Extract the (x, y) coordinate from the center of the cell holding the provided text.  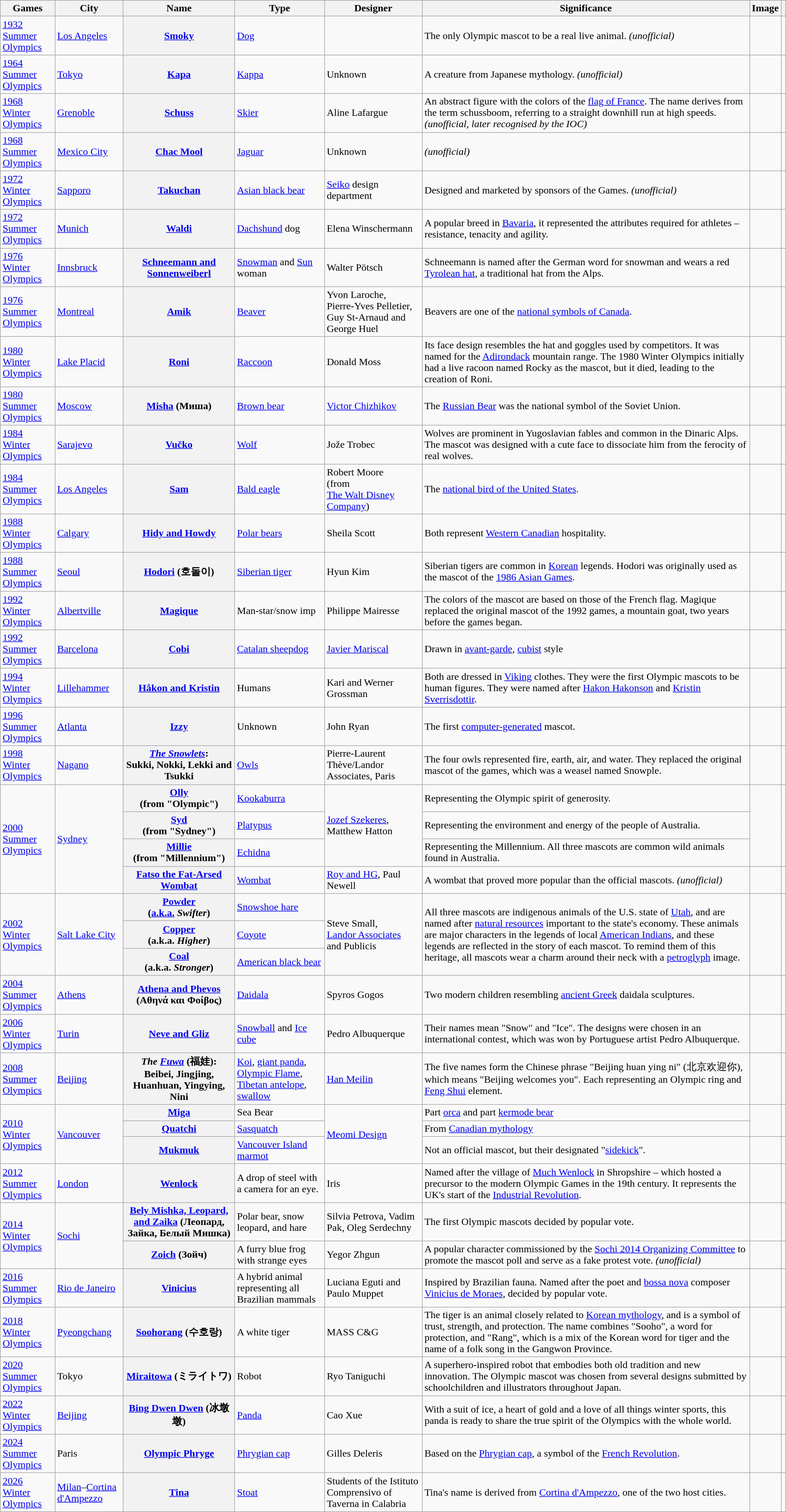
Luciana Eguti and Paulo Muppet (374, 1287)
Fatso the Fat-Arsed Wombat (179, 880)
The four owls represented fire, earth, air, and water. They replaced the original mascot of the games, which was a weasel named Snowple. (586, 765)
Vancouver (89, 1134)
Innsbruck (89, 267)
Tina's name is derived from Cortina d'Ampezzo, one of the two host cities. (586, 1492)
Quatchi (179, 1128)
A popular breed in Bavaria, it represented the attributes required for athletes – resistance, tenacity and agility. (586, 229)
Magique (179, 611)
Zoich (Зойч) (179, 1255)
A hybrid animal representing all Brazilian mammals (280, 1287)
Walter Pötsch (374, 267)
1964 Summer Olympics (28, 74)
Steve Small,Landor Associates and Publicis (374, 934)
Pyeongchang (89, 1332)
Polar bears (280, 533)
Victor Chizhikov (374, 406)
Ryo Taniguchi (374, 1376)
Elena Winschermann (374, 229)
Kappa (280, 74)
2018 Winter Olympics (28, 1332)
Designer (374, 8)
Yvon Laroche,Pierre-Yves Pelletier,Guy St-Arnaud andGeorge Huel (374, 311)
Kari and Werner Grossman (374, 688)
2016 Summer Olympics (28, 1287)
Milan–Cortina d'Ampezzo (89, 1492)
Neve and Gliz (179, 1033)
The Russian Bear was the national symbol of the Soviet Union. (586, 406)
Name (179, 8)
The first computer-generated mascot. (586, 726)
Donald Moss (374, 362)
Skier (280, 113)
Designed and marketed by sponsors of the Games. (unofficial) (586, 190)
Sam (179, 489)
1968 Summer Olympics (28, 151)
Spyros Gogos (374, 995)
1976 Winter Olympics (28, 267)
Mukmuk (179, 1150)
Sea Bear (280, 1112)
1980 Winter Olympics (28, 362)
Bely Mishka, Leopard, and Zaika (Леопард, Зайка, Белый Мишка) (179, 1222)
1988 Winter Olympics (28, 533)
Lillehammer (89, 688)
Raccoon (280, 362)
Yegor Zhgun (374, 1255)
Amik (179, 311)
Barcelona (89, 649)
Miga (179, 1112)
Tina (179, 1492)
A wombat that proved more popular than the official mascots. (unofficial) (586, 880)
Vinicius (179, 1287)
Not an official mascot, but their designated "sidekick". (586, 1150)
Waldi (179, 229)
The first Olympic mascots decided by popular vote. (586, 1222)
Syd(from "Sydney") (179, 825)
Type (280, 8)
MASS C&G (374, 1332)
Lake Placid (89, 362)
Man-star/snow imp (280, 611)
Meomi Design (374, 1134)
Dachshund dog (280, 229)
Bing Dwen Dwen (冰墩墩) (179, 1415)
Pedro Albuquerque (374, 1033)
Albertville (89, 611)
1992 Summer Olympics (28, 649)
1976 Summer Olympics (28, 311)
1972 Winter Olympics (28, 190)
Polar bear, snow leopard, and hare (280, 1222)
Platypus (280, 825)
Roni (179, 362)
Schuss (179, 113)
A furry blue frog with strange eyes (280, 1255)
A creature from Japanese mythology. (unofficial) (586, 74)
Seiko design department (374, 190)
Aline Lafargue (374, 113)
2026 Winter Olympics (28, 1492)
London (89, 1183)
Their names mean "Snow" and "Ice". The designs were chosen in an international contest, which was won by Portuguese artist Pedro Albuquerque. (586, 1033)
2010 Winter Olympics (28, 1134)
Takuchan (179, 190)
Salt Lake City (89, 934)
2004 Summer Olympics (28, 995)
2014 Winter Olympics (28, 1235)
Daidala (280, 995)
Philippe Mairesse (374, 611)
1984 Winter Olympics (28, 444)
Kapa (179, 74)
1980 Summer Olympics (28, 406)
Atlanta (89, 726)
Students of the Istituto Comprensivo of Taverna in Calabria (374, 1492)
Robert Moore(from The Walt Disney Company) (374, 489)
Catalan sheepdog (280, 649)
Cao Xue (374, 1415)
Image (765, 8)
2002 Winter Olympics (28, 934)
Sasquatch (280, 1128)
Drawn in avant-garde, cubist style (586, 649)
Snowball and Ice cube (280, 1033)
2020 Summer Olympics (28, 1376)
1994 Winter Olympics (28, 688)
Sochi (89, 1235)
The Snowlets:Sukki, Nokki, Lekki and Tsukki (179, 765)
Jože Trobec (374, 444)
Bald eagle (280, 489)
Javier Mariscal (374, 649)
Humans (280, 688)
Montreal (89, 311)
Snowshoe hare (280, 907)
Koi, giant panda, Olympic Flame, Tibetan antelope, swallow (280, 1079)
Sapporo (89, 190)
Kookaburra (280, 798)
Cobi (179, 649)
Olly (from "Olympic") (179, 798)
Coal(a.k.a. Stronger) (179, 962)
The only Olympic mascot to be a real live animal. (unofficial) (586, 36)
Based on the Phrygian cap, a symbol of the French Revolution. (586, 1454)
Vancouver Island marmot (280, 1150)
1988 Summer Olympics (28, 572)
Brown bear (280, 406)
John Ryan (374, 726)
Siberian tiger (280, 572)
The national bird of the United States. (586, 489)
Sarajevo (89, 444)
1998 Winter Olympics (28, 765)
Sydney (89, 839)
Inspired by Brazilian fauna. Named after the poet and bossa nova composer Vinicius de Moraes, decided by popular vote. (586, 1287)
Hyun Kim (374, 572)
City (89, 8)
Sheila Scott (374, 533)
Munich (89, 229)
Izzy (179, 726)
A drop of steel with a camera for an eye. (280, 1183)
2000 Summer Olympics (28, 839)
Wolf (280, 444)
1996 Summer Olympics (28, 726)
Significance (586, 8)
Asian black bear (280, 190)
2024 Summer Olympics (28, 1454)
Håkon and Kristin (179, 688)
From Canadian mythology (586, 1128)
Siberian tigers are common in Korean legends. Hodori was originally used as the mascot of the 1986 Asian Games. (586, 572)
2008 Summer Olympics (28, 1079)
Hidy and Howdy (179, 533)
Robot (280, 1376)
Representing the Millennium. All three mascots are common wild animals found in Australia. (586, 853)
(unofficial) (586, 151)
Games (28, 8)
Representing the Olympic spirit of generosity. (586, 798)
Representing the environment and energy of the people of Australia. (586, 825)
Grenoble (89, 113)
Misha (Миша) (179, 406)
Part orca and part kermode bear (586, 1112)
Gilles Deleris (374, 1454)
Rio de Janeiro (89, 1287)
Coyote (280, 934)
Echidna (280, 853)
1968 Winter Olympics (28, 113)
Hodori (호돌이) (179, 572)
Jozef Szekeres, Matthew Hatton (374, 825)
1984 Summer Olympics (28, 489)
A popular character commissioned by the Sochi 2014 Organizing Committee to promote the mascot poll and serve as a fake protest vote. (unofficial) (586, 1255)
Schneemann is named after the German word for snowman and wears a red Tyrolean hat, a traditional hat from the Alps. (586, 267)
Vučko (179, 444)
Stoat (280, 1492)
Panda (280, 1415)
American black bear (280, 962)
Silvia Petrova, Vadim Pak, Oleg Serdechny (374, 1222)
Calgary (89, 533)
Turin (89, 1033)
Nagano (89, 765)
Smoky (179, 36)
Phrygian cap (280, 1454)
Wenlock (179, 1183)
Beaver (280, 311)
Powder(a.k.a. Swifter) (179, 907)
Owls (280, 765)
Schneemann and Sonnenweiberl (179, 267)
1972 Summer Olympics (28, 229)
2006 Winter Olympics (28, 1033)
Dog (280, 36)
Athena and Phevos (Αθηνά και Φοίβος) (179, 995)
Jaguar (280, 151)
1932 Summer Olympics (28, 36)
Moscow (89, 406)
Chac Mool (179, 151)
Millie(from "Millennium") (179, 853)
Beavers are one of the national symbols of Canada. (586, 311)
Copper(a.k.a. Higher) (179, 934)
Paris (89, 1454)
Two modern children resembling ancient Greek daidala sculptures. (586, 995)
2012 Summer Olympics (28, 1183)
A white tiger (280, 1332)
Both represent Western Canadian hospitality. (586, 533)
Soohorang (수호랑) (179, 1332)
Miraitowa (ミライトワ) (179, 1376)
Iris (374, 1183)
The Fuwa (福娃):Beibei, Jingjing, Huanhuan, Yingying, Nini (179, 1079)
Wombat (280, 880)
1992 Winter Olympics (28, 611)
Mexico City (89, 151)
Roy and HG, Paul Newell (374, 880)
Pierre-Laurent Thève/Landor Associates, Paris (374, 765)
Seoul (89, 572)
Olympic Phryge (179, 1454)
Athens (89, 995)
Snowman and Sun woman (280, 267)
Han Meilin (374, 1079)
2022 Winter Olympics (28, 1415)
